Output the (x, y) coordinate of the center of the cell containing the given text.  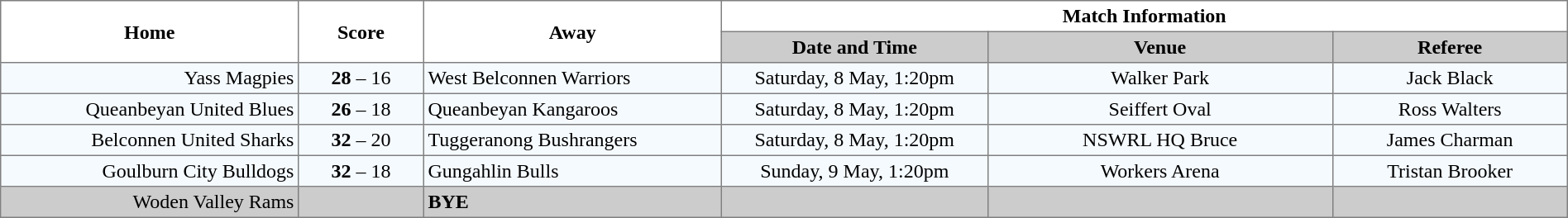
Seiffert Oval (1159, 109)
32 – 20 (361, 140)
James Charman (1450, 140)
Away (572, 31)
Sunday, 9 May, 1:20pm (854, 171)
Date and Time (854, 47)
28 – 16 (361, 78)
Queanbeyan Kangaroos (572, 109)
West Belconnen Warriors (572, 78)
BYE (572, 202)
Ross Walters (1450, 109)
Referee (1450, 47)
Belconnen United Sharks (150, 140)
32 – 18 (361, 171)
Queanbeyan United Blues (150, 109)
Jack Black (1450, 78)
Gungahlin Bulls (572, 171)
26 – 18 (361, 109)
Venue (1159, 47)
Woden Valley Rams (150, 202)
Match Information (1145, 17)
Yass Magpies (150, 78)
Walker Park (1159, 78)
Home (150, 31)
Tristan Brooker (1450, 171)
Score (361, 31)
Workers Arena (1159, 171)
Goulburn City Bulldogs (150, 171)
NSWRL HQ Bruce (1159, 140)
Tuggeranong Bushrangers (572, 140)
